Pinpoint the cell where the given text exists, returning its [x, y] midpoint coordinate. 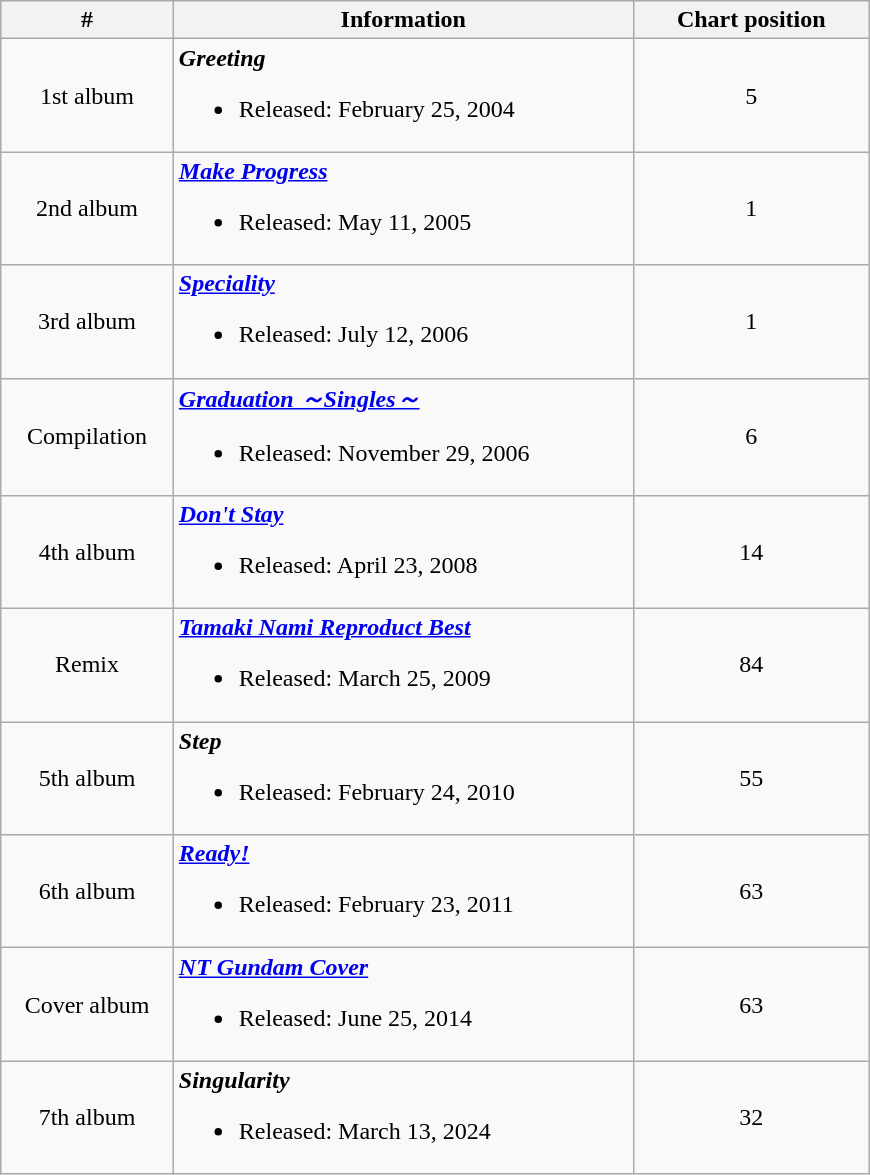
3rd album [88, 322]
1st album [88, 96]
Information [403, 20]
4th album [88, 552]
SingularityReleased: March 13, 2024 [403, 1118]
GreetingReleased: February 25, 2004 [403, 96]
Ready!Released: February 23, 2011 [403, 892]
StepReleased: February 24, 2010 [403, 778]
6th album [88, 892]
6 [751, 437]
84 [751, 666]
32 [751, 1118]
NT Gundam CoverReleased: June 25, 2014 [403, 1004]
Cover album [88, 1004]
5th album [88, 778]
# [88, 20]
7th album [88, 1118]
14 [751, 552]
55 [751, 778]
Tamaki Nami Reproduct BestReleased: March 25, 2009 [403, 666]
5 [751, 96]
Graduation ～Singles～Released: November 29, 2006 [403, 437]
SpecialityReleased: July 12, 2006 [403, 322]
Compilation [88, 437]
Remix [88, 666]
Don't StayReleased: April 23, 2008 [403, 552]
Chart position [751, 20]
2nd album [88, 208]
Make ProgressReleased: May 11, 2005 [403, 208]
